Return the (X, Y) coordinate for the center point of the cell that contains the specified text.  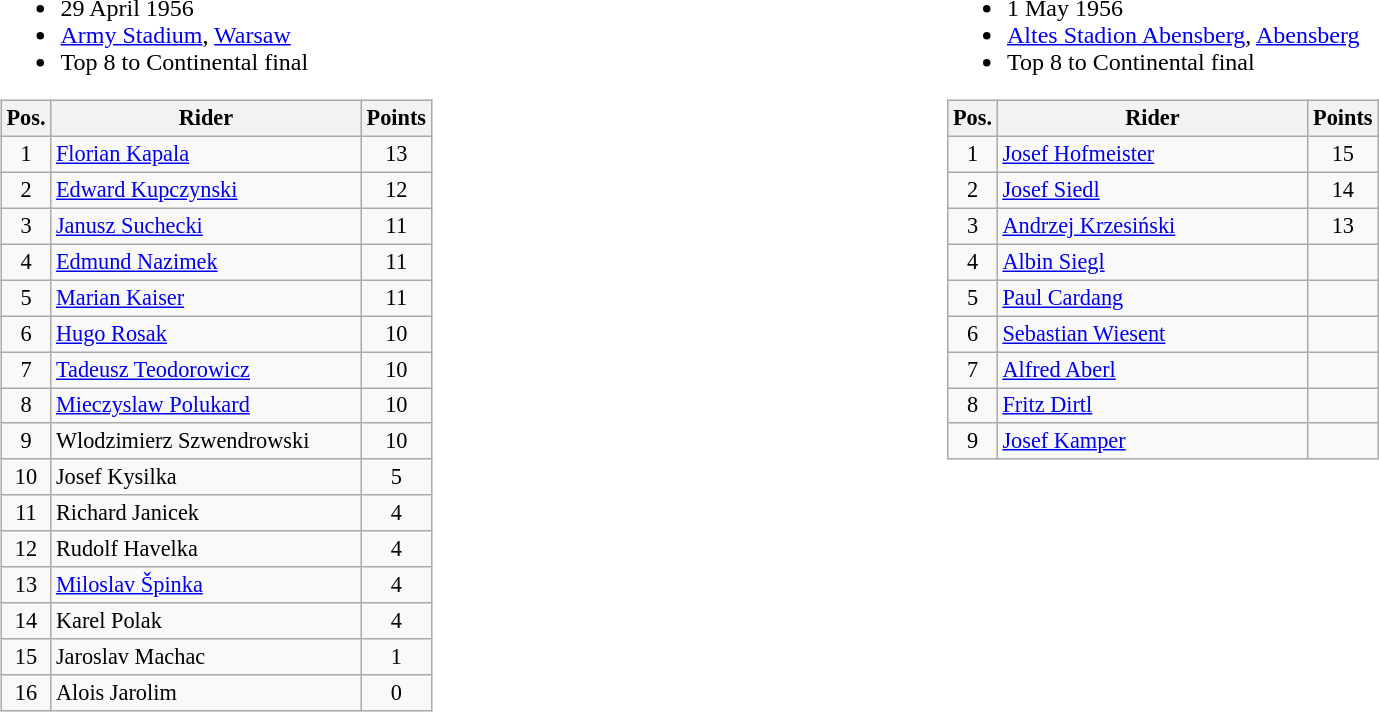
Marian Kaiser (206, 298)
Andrzej Krzesiński (1152, 226)
Mieczyslaw Polukard (206, 406)
Sebastian Wiesent (1152, 334)
Josef Siedl (1152, 190)
Edmund Nazimek (206, 262)
Paul Cardang (1152, 298)
Tadeusz Teodorowicz (206, 370)
Alois Jarolim (206, 693)
0 (396, 693)
Florian Kapala (206, 154)
16 (26, 693)
Hugo Rosak (206, 334)
Miloslav Špinka (206, 585)
Fritz Dirtl (1152, 406)
Jaroslav Machac (206, 657)
Edward Kupczynski (206, 190)
Alfred Aberl (1152, 370)
Josef Kamper (1152, 441)
Janusz Suchecki (206, 226)
Albin Siegl (1152, 262)
Josef Kysilka (206, 477)
Richard Janicek (206, 513)
Josef Hofmeister (1152, 154)
Karel Polak (206, 621)
Rudolf Havelka (206, 549)
Wlodzimierz Szwendrowski (206, 441)
